Return (x, y) of the center of cell containing provided text 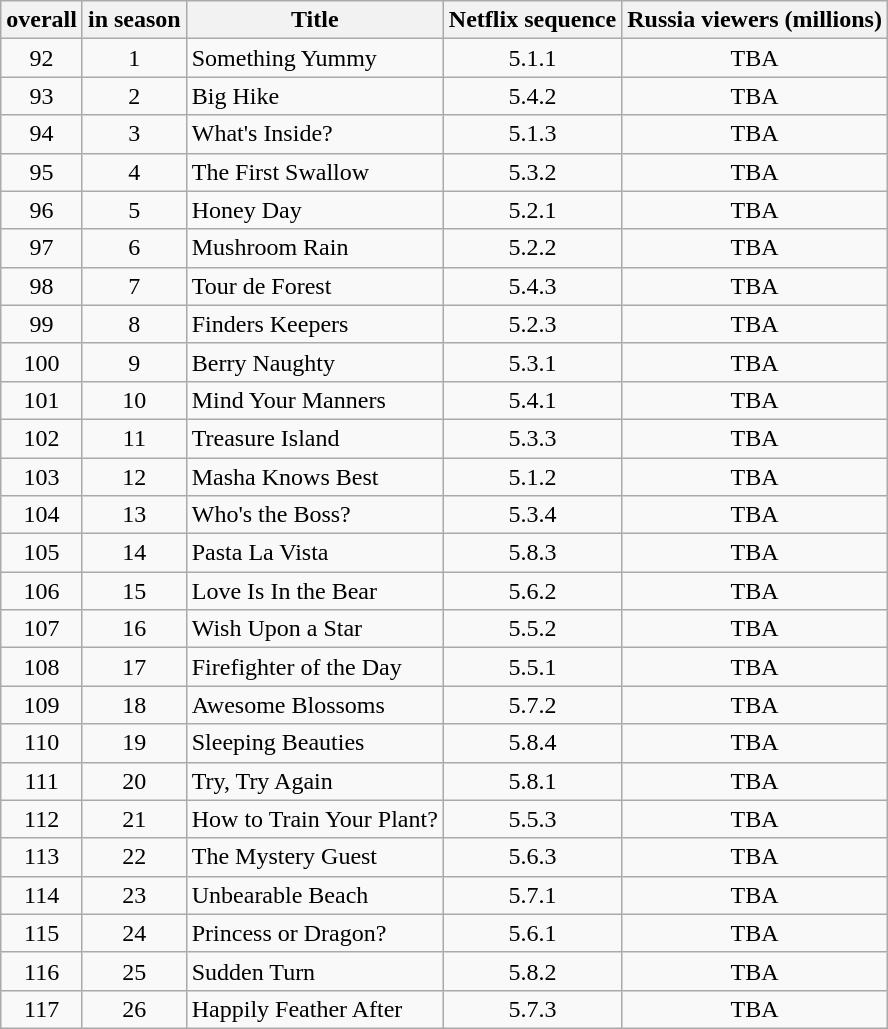
108 (42, 667)
Try, Try Again (314, 781)
Masha Knows Best (314, 477)
Berry Naughty (314, 362)
4 (134, 172)
5.3.1 (532, 362)
Russia viewers (millions) (755, 20)
113 (42, 857)
117 (42, 1009)
5.8.4 (532, 743)
102 (42, 438)
5.1.2 (532, 477)
Treasure Island (314, 438)
Sudden Turn (314, 971)
2 (134, 96)
Netflix sequence (532, 20)
Title (314, 20)
The First Swallow (314, 172)
112 (42, 819)
The Mystery Guest (314, 857)
How to Train Your Plant? (314, 819)
7 (134, 286)
Who's the Boss? (314, 515)
overall (42, 20)
Princess or Dragon? (314, 933)
25 (134, 971)
5.6.2 (532, 591)
Tour de Forest (314, 286)
5.5.3 (532, 819)
115 (42, 933)
110 (42, 743)
103 (42, 477)
Something Yummy (314, 58)
Unbearable Beach (314, 895)
107 (42, 629)
9 (134, 362)
26 (134, 1009)
24 (134, 933)
10 (134, 400)
5.8.3 (532, 553)
104 (42, 515)
5.8.2 (532, 971)
94 (42, 134)
114 (42, 895)
5.6.1 (532, 933)
6 (134, 248)
109 (42, 705)
5.3.2 (532, 172)
Firefighter of the Day (314, 667)
5.5.2 (532, 629)
16 (134, 629)
5.7.2 (532, 705)
18 (134, 705)
Awesome Blossoms (314, 705)
Finders Keepers (314, 324)
95 (42, 172)
5.2.2 (532, 248)
5.2.1 (532, 210)
in season (134, 20)
1 (134, 58)
13 (134, 515)
98 (42, 286)
What's Inside? (314, 134)
11 (134, 438)
5.6.3 (532, 857)
Mind Your Manners (314, 400)
Pasta La Vista (314, 553)
111 (42, 781)
22 (134, 857)
Sleeping Beauties (314, 743)
Mushroom Rain (314, 248)
5.1.1 (532, 58)
Wish Upon a Star (314, 629)
Big Hike (314, 96)
5.7.1 (532, 895)
5.5.1 (532, 667)
5.3.3 (532, 438)
Honey Day (314, 210)
116 (42, 971)
92 (42, 58)
14 (134, 553)
105 (42, 553)
23 (134, 895)
5 (134, 210)
96 (42, 210)
12 (134, 477)
19 (134, 743)
97 (42, 248)
5.2.3 (532, 324)
106 (42, 591)
99 (42, 324)
100 (42, 362)
Love Is In the Bear (314, 591)
5.1.3 (532, 134)
5.4.1 (532, 400)
101 (42, 400)
Happily Feather After (314, 1009)
5.8.1 (532, 781)
8 (134, 324)
20 (134, 781)
5.7.3 (532, 1009)
5.4.2 (532, 96)
5.4.3 (532, 286)
93 (42, 96)
21 (134, 819)
3 (134, 134)
15 (134, 591)
17 (134, 667)
5.3.4 (532, 515)
